Scan for the cell matching the given text and deliver its (X, Y) coordinate at center. 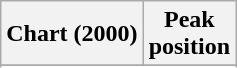
Chart (2000) (72, 34)
Peak position (189, 34)
